For the text-containing cell, return its midpoint in (x, y) coordinate format. 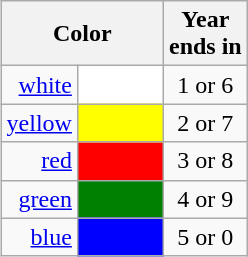
2 or 7 (205, 123)
green (39, 199)
Color (82, 34)
4 or 9 (205, 199)
white (39, 85)
5 or 0 (205, 237)
Yearends in (205, 34)
yellow (39, 123)
blue (39, 237)
1 or 6 (205, 85)
3 or 8 (205, 161)
red (39, 161)
